Identify which cell holds the provided text, then report its [x, y] central coordinate. 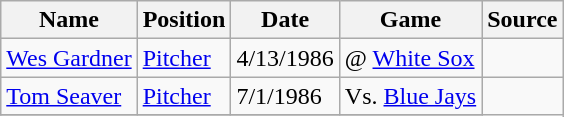
Source [522, 20]
Vs. Blue Jays [410, 96]
Name [69, 20]
Game [410, 20]
Date [285, 20]
Wes Gardner [69, 58]
4/13/1986 [285, 58]
Position [184, 20]
7/1/1986 [285, 96]
@ White Sox [410, 58]
Tom Seaver [69, 96]
